For the text-containing cell, return its midpoint in (X, Y) coordinate format. 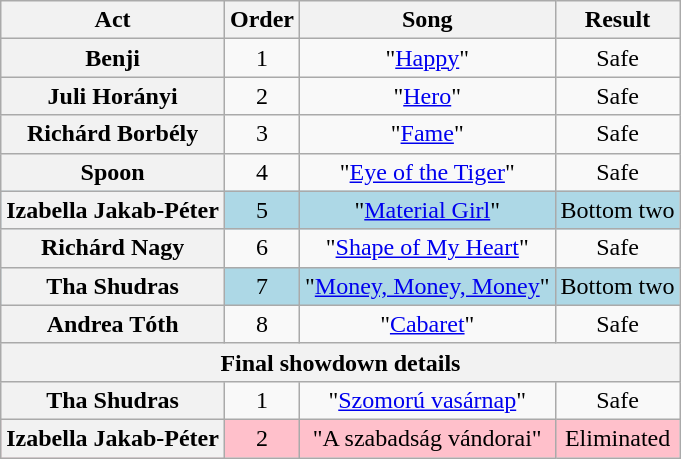
"Hero" (427, 96)
Eliminated (618, 438)
"Fame" (427, 134)
5 (262, 210)
"Szomorú vasárnap" (427, 400)
8 (262, 324)
"Eye of the Tiger" (427, 172)
Song (427, 20)
Final showdown details (340, 362)
Andrea Tóth (113, 324)
Result (618, 20)
"Material Girl" (427, 210)
4 (262, 172)
"Cabaret" (427, 324)
"Money, Money, Money" (427, 286)
Order (262, 20)
7 (262, 286)
"A szabadság vándorai" (427, 438)
Juli Horányi (113, 96)
Act (113, 20)
Benji (113, 58)
3 (262, 134)
"Happy" (427, 58)
Richárd Borbély (113, 134)
6 (262, 248)
Richárd Nagy (113, 248)
"Shape of My Heart" (427, 248)
Spoon (113, 172)
